Provide the [X, Y] coordinate of the cell's center where the given text is located.  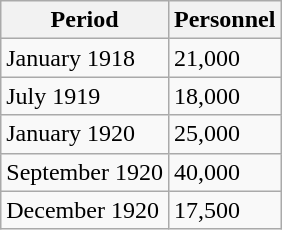
January 1920 [85, 134]
40,000 [224, 172]
Period [85, 20]
Personnel [224, 20]
September 1920 [85, 172]
January 1918 [85, 58]
18,000 [224, 96]
17,500 [224, 210]
25,000 [224, 134]
July 1919 [85, 96]
21,000 [224, 58]
December 1920 [85, 210]
